Determine the (x, y) coordinate at the center of the cell enclosing the given text.  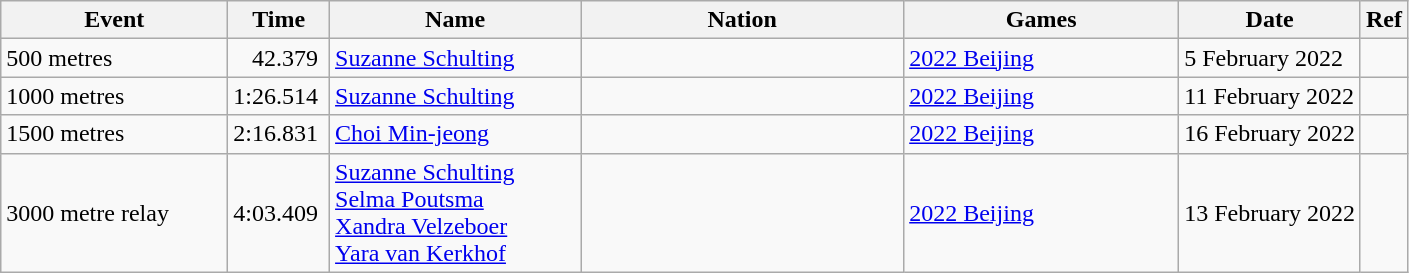
2:16.831 (279, 134)
Choi Min-jeong (456, 134)
Suzanne SchultingSelma PoutsmaXandra VelzeboerYara van Kerkhof (456, 212)
Date (1270, 20)
Ref (1384, 20)
3000 metre relay (114, 212)
11 February 2022 (1270, 96)
4:03.409 (279, 212)
Name (456, 20)
Time (279, 20)
1000 metres (114, 96)
Event (114, 20)
Games (1042, 20)
13 February 2022 (1270, 212)
16 February 2022 (1270, 134)
5 February 2022 (1270, 58)
500 metres (114, 58)
1:26.514 (279, 96)
42.379 (279, 58)
Nation (742, 20)
1500 metres (114, 134)
